Return the (x, y) coordinate for the center point of the cell that contains the specified text.  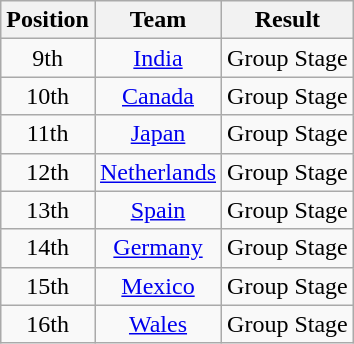
11th (48, 134)
India (158, 58)
Position (48, 20)
13th (48, 210)
Germany (158, 248)
16th (48, 324)
14th (48, 248)
Wales (158, 324)
10th (48, 96)
Netherlands (158, 172)
Result (288, 20)
Spain (158, 210)
9th (48, 58)
12th (48, 172)
15th (48, 286)
Japan (158, 134)
Mexico (158, 286)
Canada (158, 96)
Team (158, 20)
